Scan for the cell matching the given text and deliver its [x, y] coordinate at center. 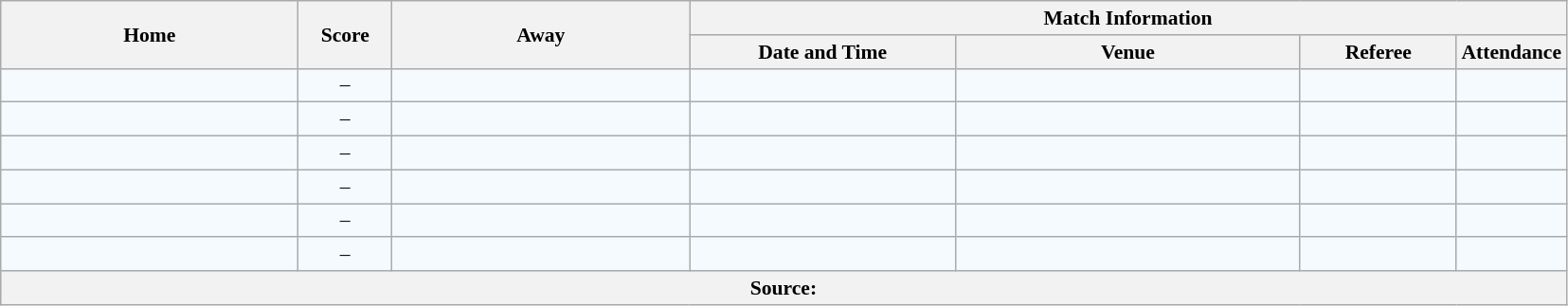
Home [150, 34]
Score [345, 34]
Venue [1128, 52]
Referee [1378, 52]
Source: [784, 288]
Away [541, 34]
Attendance [1511, 52]
Match Information [1127, 18]
Date and Time [822, 52]
